Identify which cell holds the provided text, then report its (x, y) central coordinate. 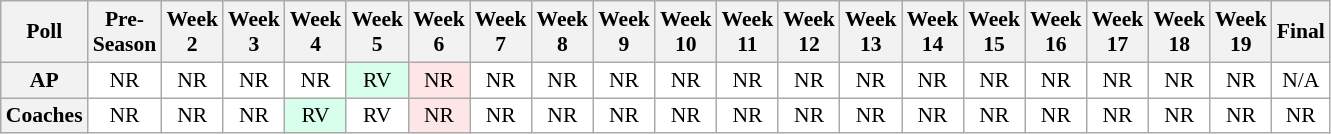
Week6 (439, 32)
Week19 (1241, 32)
Week3 (254, 32)
Week9 (624, 32)
Week5 (377, 32)
Week2 (192, 32)
Week11 (748, 32)
Week8 (562, 32)
Week12 (809, 32)
Week7 (501, 32)
Week4 (316, 32)
Pre-Season (125, 32)
N/A (1301, 80)
Week17 (1118, 32)
Week13 (871, 32)
Week16 (1056, 32)
Poll (44, 32)
Week18 (1179, 32)
AP (44, 80)
Week14 (933, 32)
Coaches (44, 116)
Week15 (994, 32)
Week10 (686, 32)
Final (1301, 32)
